Pinpoint the cell where the given text exists, returning its [x, y] midpoint coordinate. 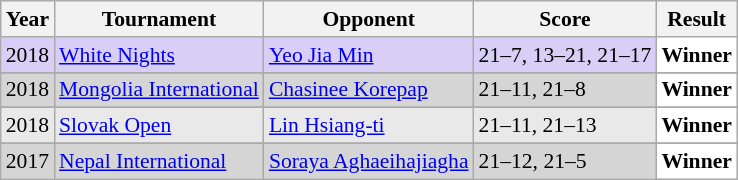
Lin Hsiang-ti [369, 126]
Mongolia International [159, 90]
Nepal International [159, 162]
21–11, 21–8 [566, 90]
Result [696, 19]
21–12, 21–5 [566, 162]
Score [566, 19]
Yeo Jia Min [369, 55]
Year [28, 19]
Tournament [159, 19]
Chasinee Korepap [369, 90]
2017 [28, 162]
Slovak Open [159, 126]
21–11, 21–13 [566, 126]
21–7, 13–21, 21–17 [566, 55]
Soraya Aghaeihajiagha [369, 162]
White Nights [159, 55]
Opponent [369, 19]
